Return (x, y) of the center of cell containing provided text 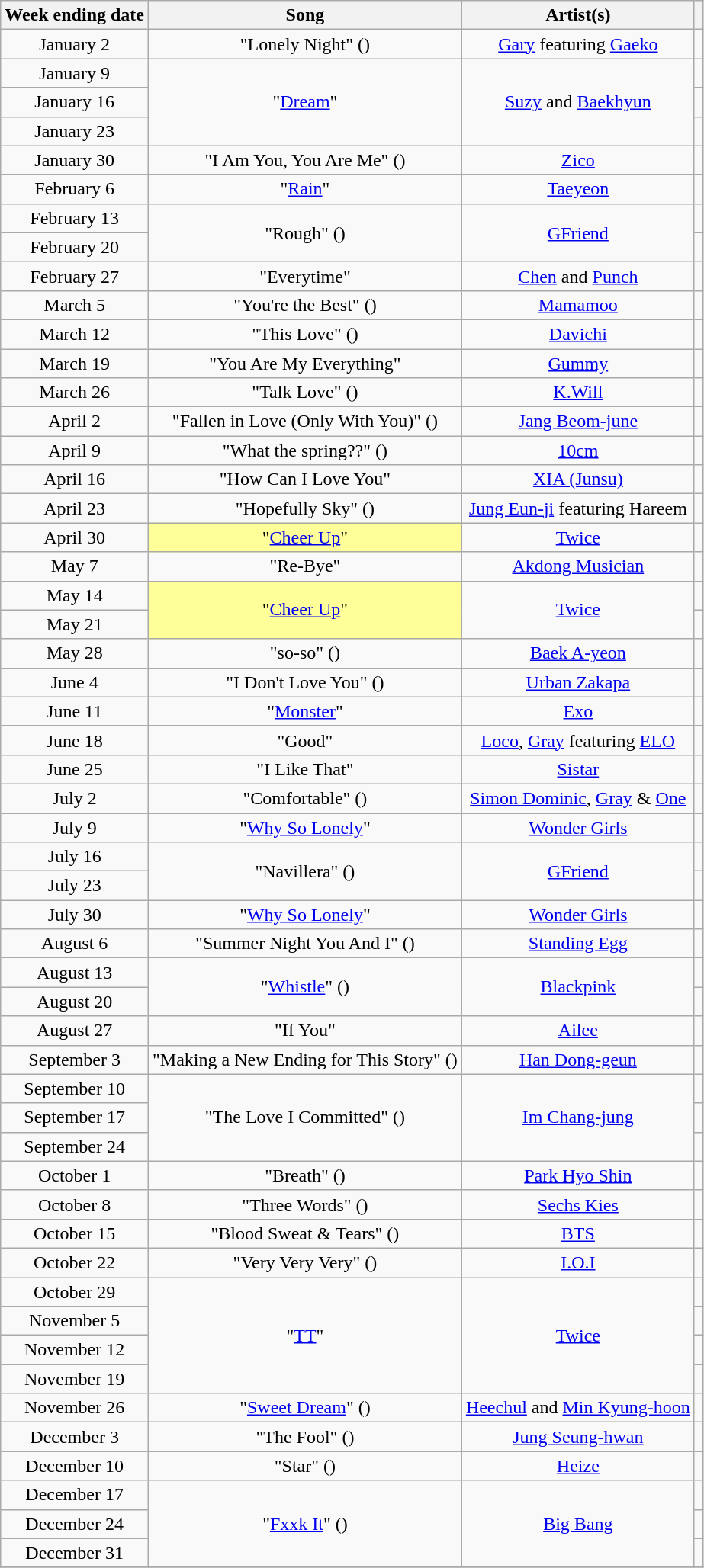
July 9 (75, 827)
"Three Words" () (305, 1204)
"Summer Night You And I" () (305, 944)
Blackpink (578, 987)
"Rain" (305, 189)
November 5 (75, 1321)
Sistar (578, 769)
Taeyeon (578, 189)
March 5 (75, 305)
Jung Seung-hwan (578, 1437)
Song (305, 15)
"The Love I Committed" () (305, 1117)
September 10 (75, 1089)
Simon Dominic, Gray & One (578, 798)
Artist(s) (578, 15)
"This Love" () (305, 334)
Im Chang-jung (578, 1117)
February 6 (75, 189)
"Lonely Night" () (305, 44)
Standing Egg (578, 944)
"Fallen in Love (Only With You)" () (305, 422)
August 6 (75, 944)
"Whistle" () (305, 987)
September 24 (75, 1146)
"Breath" () (305, 1175)
Baek A-yeon (578, 653)
August 20 (75, 1002)
October 15 (75, 1233)
November 19 (75, 1379)
"How Can I Love You" (305, 479)
October 22 (75, 1262)
"I Like That" (305, 769)
Park Hyo Shin (578, 1175)
June 11 (75, 711)
Mamamoo (578, 305)
"Very Very Very" () (305, 1262)
"You're the Best" () (305, 305)
June 25 (75, 769)
February 27 (75, 276)
Sechs Kies (578, 1204)
"Rough" () (305, 232)
June 18 (75, 740)
April 9 (75, 451)
September 17 (75, 1117)
Loco, Gray featuring ELO (578, 740)
Akdong Musician (578, 566)
BTS (578, 1233)
"so-so" () (305, 653)
"Dream" (305, 102)
March 12 (75, 334)
October 8 (75, 1204)
December 3 (75, 1437)
May 14 (75, 595)
XIA (Junsu) (578, 479)
Urban Zakapa (578, 682)
Han Dong-geun (578, 1060)
May 28 (75, 653)
June 4 (75, 682)
July 16 (75, 857)
Davichi (578, 334)
"Blood Sweat & Tears" () (305, 1233)
"What the spring??" () (305, 451)
May 21 (75, 624)
"Re-Bye" (305, 566)
April 2 (75, 422)
"Good" (305, 740)
Ailee (578, 1031)
February 20 (75, 247)
Chen and Punch (578, 276)
"Talk Love" () (305, 393)
April 16 (75, 479)
December 17 (75, 1495)
March 19 (75, 364)
"TT" (305, 1336)
"Monster" (305, 711)
Gummy (578, 364)
Heize (578, 1466)
April 23 (75, 508)
December 31 (75, 1553)
August 27 (75, 1031)
Gary featuring Gaeko (578, 44)
January 16 (75, 102)
"Star" () (305, 1466)
August 13 (75, 973)
Week ending date (75, 15)
Jung Eun-ji featuring Hareem (578, 508)
January 9 (75, 73)
May 7 (75, 566)
April 30 (75, 537)
Heechul and Min Kyung-hoon (578, 1408)
Big Bang (578, 1524)
"Hopefully Sky" () (305, 508)
K.Will (578, 393)
"Fxxk It" () (305, 1524)
September 3 (75, 1060)
Zico (578, 160)
"Comfortable" () (305, 798)
July 23 (75, 886)
"You Are My Everything" (305, 364)
10cm (578, 451)
November 26 (75, 1408)
July 30 (75, 915)
March 26 (75, 393)
January 23 (75, 131)
February 13 (75, 218)
January 30 (75, 160)
November 12 (75, 1350)
October 1 (75, 1175)
December 24 (75, 1524)
"I Am You, You Are Me" () (305, 160)
Exo (578, 711)
"Making a New Ending for This Story" () (305, 1060)
"Everytime" (305, 276)
"If You" (305, 1031)
"Navillera" () (305, 871)
October 29 (75, 1292)
"Sweet Dream" () (305, 1408)
Jang Beom-june (578, 422)
"I Don't Love You" () (305, 682)
Suzy and Baekhyun (578, 102)
"The Fool" () (305, 1437)
January 2 (75, 44)
July 2 (75, 798)
December 10 (75, 1466)
I.O.I (578, 1262)
